Provide the (x, y) coordinate of the cell's center where the given text is located.  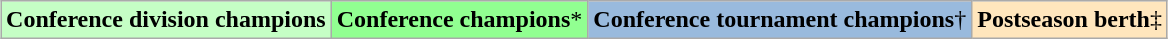
Conference division champions (166, 20)
Postseason berth‡ (1070, 20)
Conference tournament champions† (780, 20)
Conference champions* (460, 20)
